Determine the (X, Y) coordinate at the center of the cell enclosing the given text.  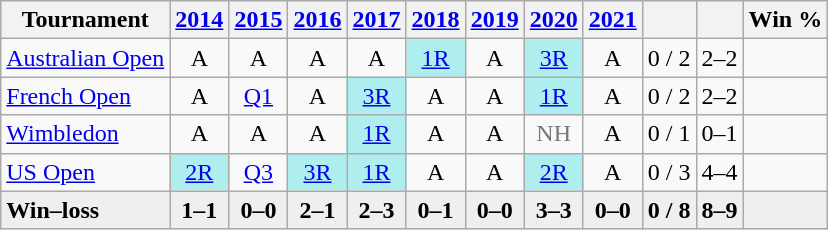
2018 (436, 20)
2020 (554, 20)
2021 (612, 20)
1–1 (200, 210)
3–3 (554, 210)
Q1 (258, 96)
2016 (318, 20)
NH (554, 134)
Tournament (86, 20)
Win % (786, 20)
4–4 (720, 172)
French Open (86, 96)
2–3 (376, 210)
Australian Open (86, 58)
2019 (494, 20)
Win–loss (86, 210)
0 / 1 (669, 134)
2015 (258, 20)
2017 (376, 20)
2014 (200, 20)
Q3 (258, 172)
Wimbledon (86, 134)
8–9 (720, 210)
2–1 (318, 210)
0 / 3 (669, 172)
US Open (86, 172)
0 / 8 (669, 210)
